Search for the cell housing the specified text and yield its [x, y] center coordinate. 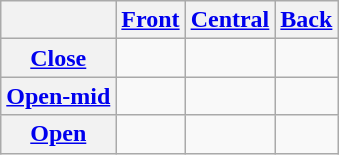
Close [58, 58]
Back [306, 20]
Front [150, 20]
Open [58, 134]
Open-mid [58, 96]
Central [230, 20]
